Determine the (x, y) coordinate at the center of the cell enclosing the given text.  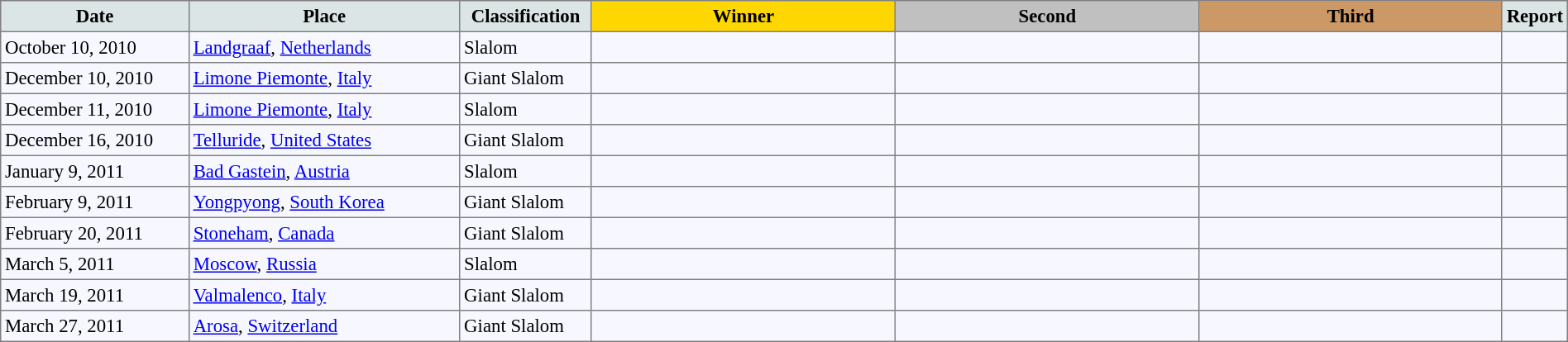
Third (1350, 17)
Classification (526, 17)
Place (324, 17)
Arosa, Switzerland (324, 326)
Bad Gastein, Austria (324, 171)
December 10, 2010 (95, 78)
December 11, 2010 (95, 109)
March 5, 2011 (95, 264)
March 19, 2011 (95, 295)
Telluride, United States (324, 140)
January 9, 2011 (95, 171)
February 20, 2011 (95, 233)
Date (95, 17)
Moscow, Russia (324, 264)
Landgraaf, Netherlands (324, 47)
Report (1535, 17)
December 16, 2010 (95, 140)
Valmalenco, Italy (324, 295)
March 27, 2011 (95, 326)
Yongpyong, South Korea (324, 202)
Second (1047, 17)
October 10, 2010 (95, 47)
February 9, 2011 (95, 202)
Stoneham, Canada (324, 233)
Winner (743, 17)
